Pinpoint the cell where the given text exists, returning its (x, y) midpoint coordinate. 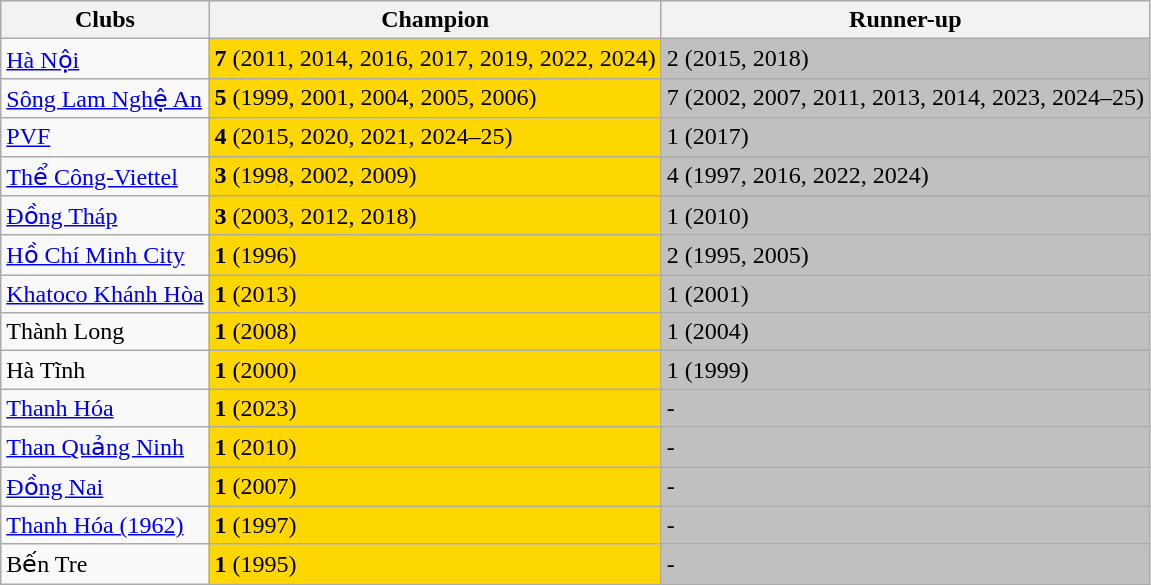
Champion (435, 20)
Hồ Chí Minh City (105, 255)
7 (2011, 2014, 2016, 2017, 2019, 2022, 2024) (435, 59)
1 (1995) (435, 564)
1 (2000) (435, 370)
1 (2023) (435, 408)
2 (2015, 2018) (905, 59)
3 (2003, 2012, 2018) (435, 216)
3 (1998, 2002, 2009) (435, 176)
1 (1996) (435, 255)
Bến Tre (105, 564)
5 (1999, 2001, 2004, 2005, 2006) (435, 98)
4 (2015, 2020, 2021, 2024–25) (435, 137)
Đồng Tháp (105, 216)
1 (2008) (435, 332)
Hà Nội (105, 59)
Thể Công-Viettel (105, 176)
Thanh Hóa (1962) (105, 525)
Thanh Hóa (105, 408)
Thành Long (105, 332)
1 (2017) (905, 137)
Đồng Nai (105, 486)
4 (1997, 2016, 2022, 2024) (905, 176)
Clubs (105, 20)
PVF (105, 137)
Than Quảng Ninh (105, 447)
2 (1995, 2005) (905, 255)
Sông Lam Nghệ An (105, 98)
Khatoco Khánh Hòa (105, 294)
7 (2002, 2007, 2011, 2013, 2014, 2023, 2024–25) (905, 98)
1 (1997) (435, 525)
1 (2007) (435, 486)
Hà Tĩnh (105, 370)
Runner-up (905, 20)
1 (1999) (905, 370)
1 (2004) (905, 332)
1 (2001) (905, 294)
1 (2013) (435, 294)
